Capture the cell that displays the provided text and extract its (x, y) central coordinate. 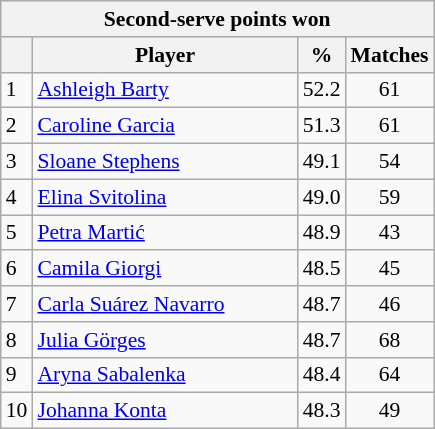
7 (17, 304)
Camila Giorgi (164, 269)
5 (17, 233)
Carla Suárez Navarro (164, 304)
Aryna Sabalenka (164, 375)
46 (389, 304)
4 (17, 197)
Sloane Stephens (164, 162)
8 (17, 340)
6 (17, 269)
52.2 (322, 90)
2 (17, 126)
Johanna Konta (164, 411)
49 (389, 411)
49.1 (322, 162)
48.4 (322, 375)
9 (17, 375)
3 (17, 162)
1 (17, 90)
10 (17, 411)
48.9 (322, 233)
49.0 (322, 197)
Matches (389, 55)
Player (164, 55)
Caroline Garcia (164, 126)
48.5 (322, 269)
64 (389, 375)
45 (389, 269)
48.3 (322, 411)
Petra Martić (164, 233)
54 (389, 162)
43 (389, 233)
% (322, 55)
Second-serve points won (218, 19)
Julia Görges (164, 340)
68 (389, 340)
59 (389, 197)
Elina Svitolina (164, 197)
51.3 (322, 126)
Ashleigh Barty (164, 90)
